Find where the given text appears and provide that cell's center as (x, y) coordinate. 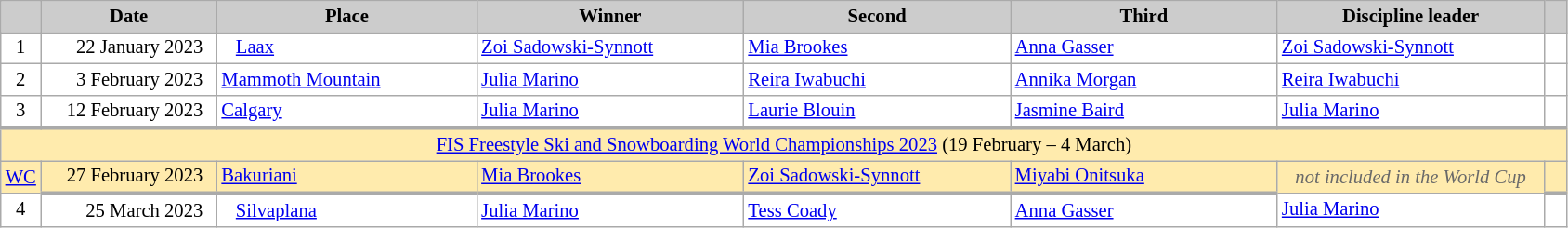
Annika Morgan (1144, 79)
Third (1144, 16)
not included in the World Cup (1410, 177)
Second (877, 16)
Tess Coady (877, 210)
Place (346, 16)
Calgary (346, 112)
FIS Freestyle Ski and Snowboarding World Championships 2023 (19 February – 4 March) (784, 143)
Discipline leader (1410, 16)
1 (20, 47)
27 February 2023 (129, 177)
Laurie Blouin (877, 112)
Silvaplana (346, 210)
Laax (346, 47)
WC (20, 177)
4 (20, 210)
Winner (609, 16)
25 March 2023 (129, 210)
Jasmine Baird (1144, 112)
3 (20, 112)
12 February 2023 (129, 112)
Mammoth Mountain (346, 79)
22 January 2023 (129, 47)
Miyabi Onitsuka (1144, 177)
3 February 2023 (129, 79)
Date (129, 16)
2 (20, 79)
Bakuriani (346, 177)
